For the text-containing cell, return its midpoint in (X, Y) coordinate format. 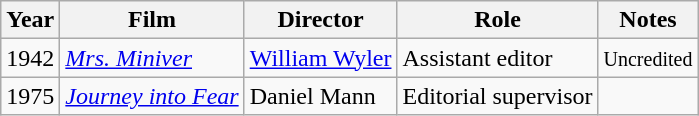
1975 (30, 96)
Notes (648, 20)
Role (498, 20)
Assistant editor (498, 58)
Film (152, 20)
Uncredited (648, 58)
Director (320, 20)
Journey into Fear (152, 96)
Editorial supervisor (498, 96)
Mrs. Miniver (152, 58)
Daniel Mann (320, 96)
1942 (30, 58)
William Wyler (320, 58)
Year (30, 20)
